Locate the cell with the specified text and output its (X, Y) center coordinate. 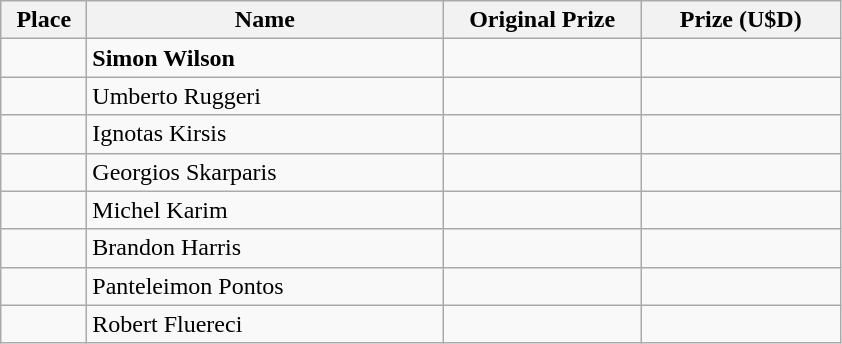
Panteleimon Pontos (265, 286)
Place (44, 20)
Georgios Skarparis (265, 172)
Original Prize (542, 20)
Michel Karim (265, 210)
Robert Fluereci (265, 324)
Prize (U$D) (740, 20)
Simon Wilson (265, 58)
Umberto Ruggeri (265, 96)
Name (265, 20)
Brandon Harris (265, 248)
Ignotas Kirsis (265, 134)
